Return (X, Y) of the center of cell containing provided text 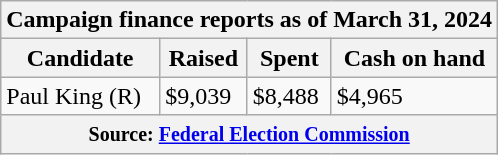
$4,965 (414, 96)
Raised (204, 58)
Campaign finance reports as of March 31, 2024 (250, 20)
Spent (289, 58)
Source: Federal Election Commission (250, 134)
$8,488 (289, 96)
Candidate (80, 58)
Paul King (R) (80, 96)
$9,039 (204, 96)
Cash on hand (414, 58)
